Return the [X, Y] coordinate for the center point of the cell that contains the specified text.  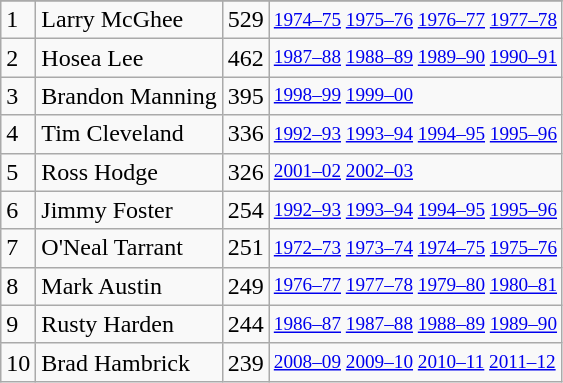
1987–88 1988–89 1989–90 1990–91 [415, 58]
8 [18, 286]
9 [18, 324]
2008–09 2009–10 2010–11 2011–12 [415, 362]
Brandon Manning [129, 96]
Jimmy Foster [129, 210]
2001–02 2002–03 [415, 172]
Rusty Harden [129, 324]
O'Neal Tarrant [129, 248]
Ross Hodge [129, 172]
1972–73 1973–74 1974–75 1975–76 [415, 248]
1976–77 1977–78 1979–80 1980–81 [415, 286]
7 [18, 248]
1998–99 1999–00 [415, 96]
529 [246, 20]
395 [246, 96]
Tim Cleveland [129, 134]
251 [246, 248]
326 [246, 172]
1 [18, 20]
Hosea Lee [129, 58]
254 [246, 210]
2 [18, 58]
462 [246, 58]
10 [18, 362]
239 [246, 362]
Larry McGhee [129, 20]
3 [18, 96]
5 [18, 172]
1974–75 1975–76 1976–77 1977–78 [415, 20]
Mark Austin [129, 286]
Brad Hambrick [129, 362]
6 [18, 210]
244 [246, 324]
1986–87 1987–88 1988–89 1989–90 [415, 324]
4 [18, 134]
249 [246, 286]
336 [246, 134]
